Provide the (x, y) coordinate of the cell's center where the given text is located.  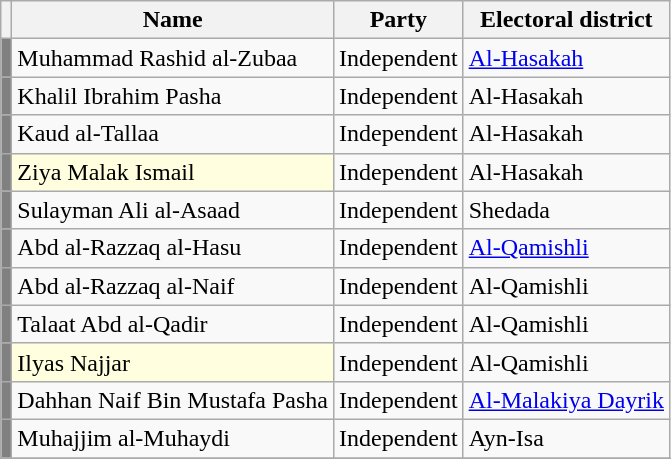
Khalil Ibrahim Pasha (173, 96)
Ilyas Najjar (173, 362)
Al-Malakiya Dayrik (566, 400)
Muhajjim al-Muhaydi (173, 438)
Abd al-Razzaq al-Hasu (173, 248)
Name (173, 20)
Electoral district (566, 20)
Ziya Malak Ismail (173, 172)
Abd al-Razzaq al-Naif (173, 286)
Shedada (566, 210)
Party (398, 20)
Talaat Abd al-Qadir (173, 324)
Muhammad Rashid al-Zubaa (173, 58)
Kaud al-Tallaa (173, 134)
Sulayman Ali al-Asaad (173, 210)
Ayn-Isa (566, 438)
Dahhan Naif Bin Mustafa Pasha (173, 400)
